Search for the cell housing the specified text and yield its [x, y] center coordinate. 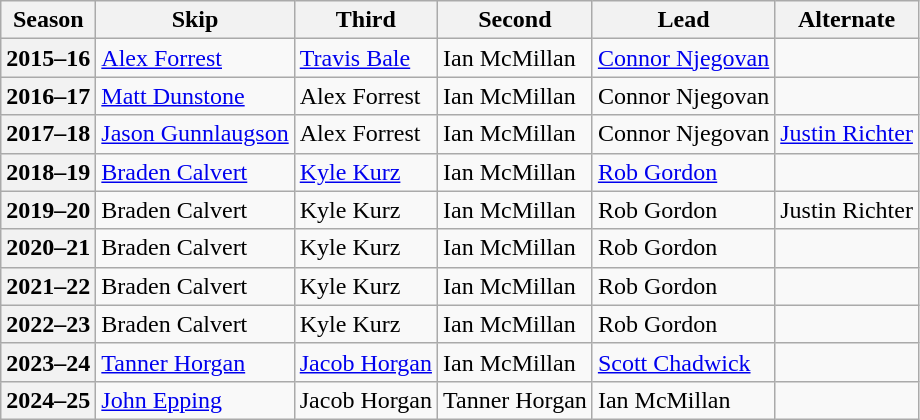
2016–17 [48, 96]
2021–22 [48, 286]
Season [48, 20]
2023–24 [48, 362]
2019–20 [48, 210]
Third [366, 20]
2018–19 [48, 172]
Skip [195, 20]
2015–16 [48, 58]
Lead [683, 20]
2020–21 [48, 248]
Travis Bale [366, 58]
Alternate [847, 20]
2022–23 [48, 324]
2017–18 [48, 134]
Jason Gunnlaugson [195, 134]
Second [514, 20]
2024–25 [48, 400]
Scott Chadwick [683, 362]
John Epping [195, 400]
Matt Dunstone [195, 96]
